Provide the [X, Y] coordinate of the cell's center where the given text is located.  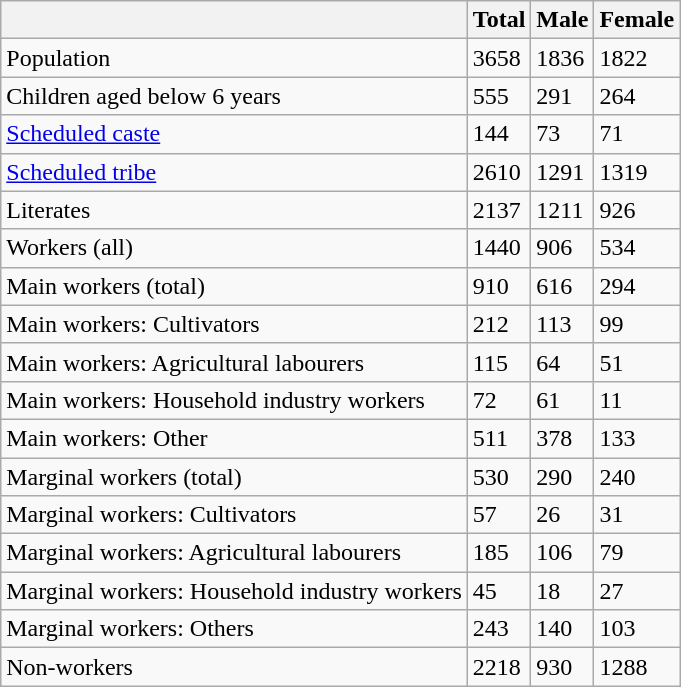
185 [499, 553]
Main workers: Agricultural labourers [234, 362]
1836 [562, 58]
1211 [562, 210]
Workers (all) [234, 248]
Male [562, 20]
31 [637, 515]
Total [499, 20]
Marginal workers: Agricultural labourers [234, 553]
530 [499, 477]
79 [637, 553]
144 [499, 134]
1822 [637, 58]
115 [499, 362]
212 [499, 324]
Main workers: Household industry workers [234, 400]
290 [562, 477]
99 [637, 324]
Literates [234, 210]
11 [637, 400]
57 [499, 515]
106 [562, 553]
140 [562, 629]
1319 [637, 172]
291 [562, 96]
243 [499, 629]
926 [637, 210]
2137 [499, 210]
27 [637, 591]
18 [562, 591]
113 [562, 324]
930 [562, 667]
26 [562, 515]
294 [637, 286]
Scheduled tribe [234, 172]
910 [499, 286]
61 [562, 400]
Non-workers [234, 667]
Marginal workers: Cultivators [234, 515]
Female [637, 20]
264 [637, 96]
240 [637, 477]
133 [637, 438]
Population [234, 58]
511 [499, 438]
Main workers: Cultivators [234, 324]
Marginal workers: Household industry workers [234, 591]
534 [637, 248]
51 [637, 362]
Marginal workers (total) [234, 477]
72 [499, 400]
Scheduled caste [234, 134]
1440 [499, 248]
3658 [499, 58]
555 [499, 96]
Children aged below 6 years [234, 96]
1288 [637, 667]
45 [499, 591]
71 [637, 134]
616 [562, 286]
Marginal workers: Others [234, 629]
Main workers (total) [234, 286]
1291 [562, 172]
378 [562, 438]
103 [637, 629]
2610 [499, 172]
906 [562, 248]
73 [562, 134]
2218 [499, 667]
64 [562, 362]
Main workers: Other [234, 438]
